Capture the cell that displays the provided text and extract its (X, Y) central coordinate. 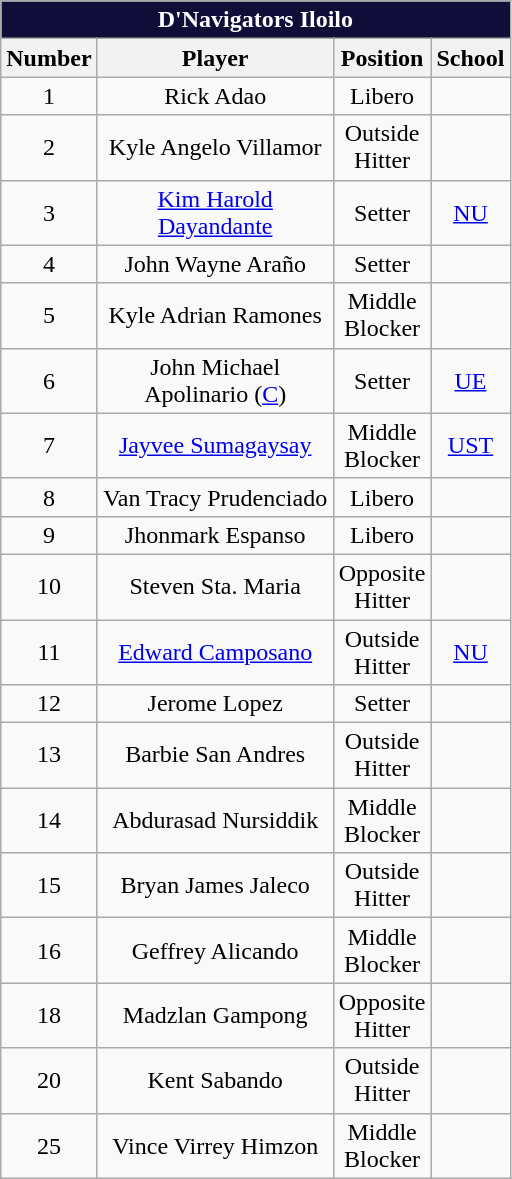
9 (49, 535)
13 (49, 756)
12 (49, 704)
Jayvee Sumagaysay (215, 446)
Bryan James Jaleco (215, 886)
2 (49, 148)
Jhonmark Espanso (215, 535)
Edward Camposano (215, 652)
18 (49, 1016)
7 (49, 446)
Barbie San Andres (215, 756)
5 (49, 316)
Position (382, 58)
UE (470, 380)
Madzlan Gampong (215, 1016)
John Wayne Araño (215, 264)
Jerome Lopez (215, 704)
D'Navigators Iloilo (256, 20)
6 (49, 380)
14 (49, 820)
11 (49, 652)
25 (49, 1146)
16 (49, 950)
John Michael Apolinario (C) (215, 380)
1 (49, 96)
UST (470, 446)
Rick Adao (215, 96)
Player (215, 58)
3 (49, 212)
Steven Sta. Maria (215, 586)
4 (49, 264)
15 (49, 886)
Kyle Angelo Villamor (215, 148)
Kyle Adrian Ramones (215, 316)
Vince Virrey Himzon (215, 1146)
Number (49, 58)
Van Tracy Prudenciado (215, 497)
20 (49, 1080)
Kim Harold Dayandante (215, 212)
Abdurasad Nursiddik (215, 820)
School (470, 58)
Kent Sabando (215, 1080)
8 (49, 497)
10 (49, 586)
Geffrey Alicando (215, 950)
